Return (X, Y) of the center of cell containing provided text 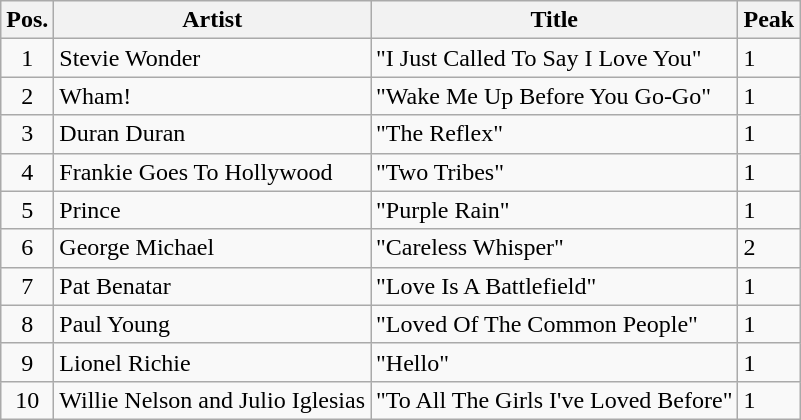
Stevie Wonder (212, 58)
Pat Benatar (212, 286)
"Hello" (554, 362)
George Michael (212, 248)
"To All The Girls I've Loved Before" (554, 400)
Title (554, 20)
10 (28, 400)
Peak (769, 20)
Duran Duran (212, 134)
Paul Young (212, 324)
Prince (212, 210)
Frankie Goes To Hollywood (212, 172)
9 (28, 362)
"Two Tribes" (554, 172)
"Love Is A Battlefield" (554, 286)
"Loved Of The Common People" (554, 324)
"Wake Me Up Before You Go-Go" (554, 96)
"Purple Rain" (554, 210)
5 (28, 210)
Wham! (212, 96)
Willie Nelson and Julio Iglesias (212, 400)
8 (28, 324)
Pos. (28, 20)
"I Just Called To Say I Love You" (554, 58)
Lionel Richie (212, 362)
"Careless Whisper" (554, 248)
6 (28, 248)
7 (28, 286)
4 (28, 172)
3 (28, 134)
Artist (212, 20)
"The Reflex" (554, 134)
